From the cell containing the given text, extract its center point as [x, y] coordinate. 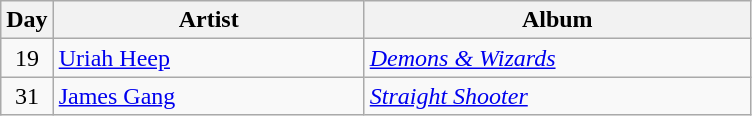
James Gang [208, 96]
19 [27, 58]
Day [27, 20]
Demons & Wizards [557, 58]
Artist [208, 20]
Album [557, 20]
Straight Shooter [557, 96]
Uriah Heep [208, 58]
31 [27, 96]
